Capture the cell that displays the provided text and extract its (X, Y) central coordinate. 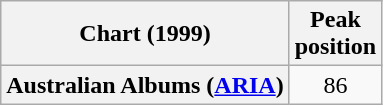
Chart (1999) (145, 34)
Australian Albums (ARIA) (145, 85)
Peakposition (335, 34)
86 (335, 85)
